Capture the cell that displays the provided text and extract its [X, Y] central coordinate. 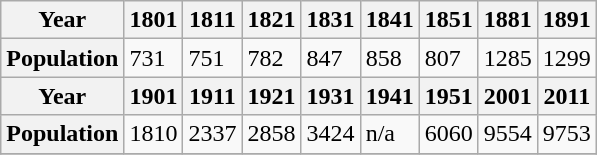
1921 [272, 96]
1881 [508, 20]
858 [390, 58]
1821 [272, 20]
807 [448, 58]
9554 [508, 134]
1941 [390, 96]
1285 [508, 58]
1901 [154, 96]
1810 [154, 134]
2001 [508, 96]
1801 [154, 20]
751 [212, 58]
1851 [448, 20]
1811 [212, 20]
2858 [272, 134]
1931 [330, 96]
1951 [448, 96]
1831 [330, 20]
1299 [566, 58]
9753 [566, 134]
1911 [212, 96]
731 [154, 58]
1891 [566, 20]
847 [330, 58]
6060 [448, 134]
2011 [566, 96]
1841 [390, 20]
n/a [390, 134]
2337 [212, 134]
3424 [330, 134]
782 [272, 58]
